Extract the [x, y] coordinate from the center of the cell holding the provided text.  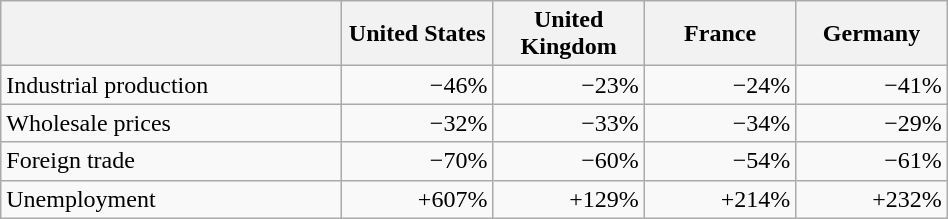
+607% [416, 199]
−29% [872, 123]
−41% [872, 85]
−32% [416, 123]
Unemployment [172, 199]
+232% [872, 199]
Foreign trade [172, 161]
−24% [720, 85]
−54% [720, 161]
−60% [568, 161]
−70% [416, 161]
+129% [568, 199]
France [720, 34]
United States [416, 34]
Wholesale prices [172, 123]
Industrial production [172, 85]
United Kingdom [568, 34]
−61% [872, 161]
−33% [568, 123]
−46% [416, 85]
+214% [720, 199]
−23% [568, 85]
−34% [720, 123]
Germany [872, 34]
